Pinpoint the cell where the given text exists, returning its (X, Y) midpoint coordinate. 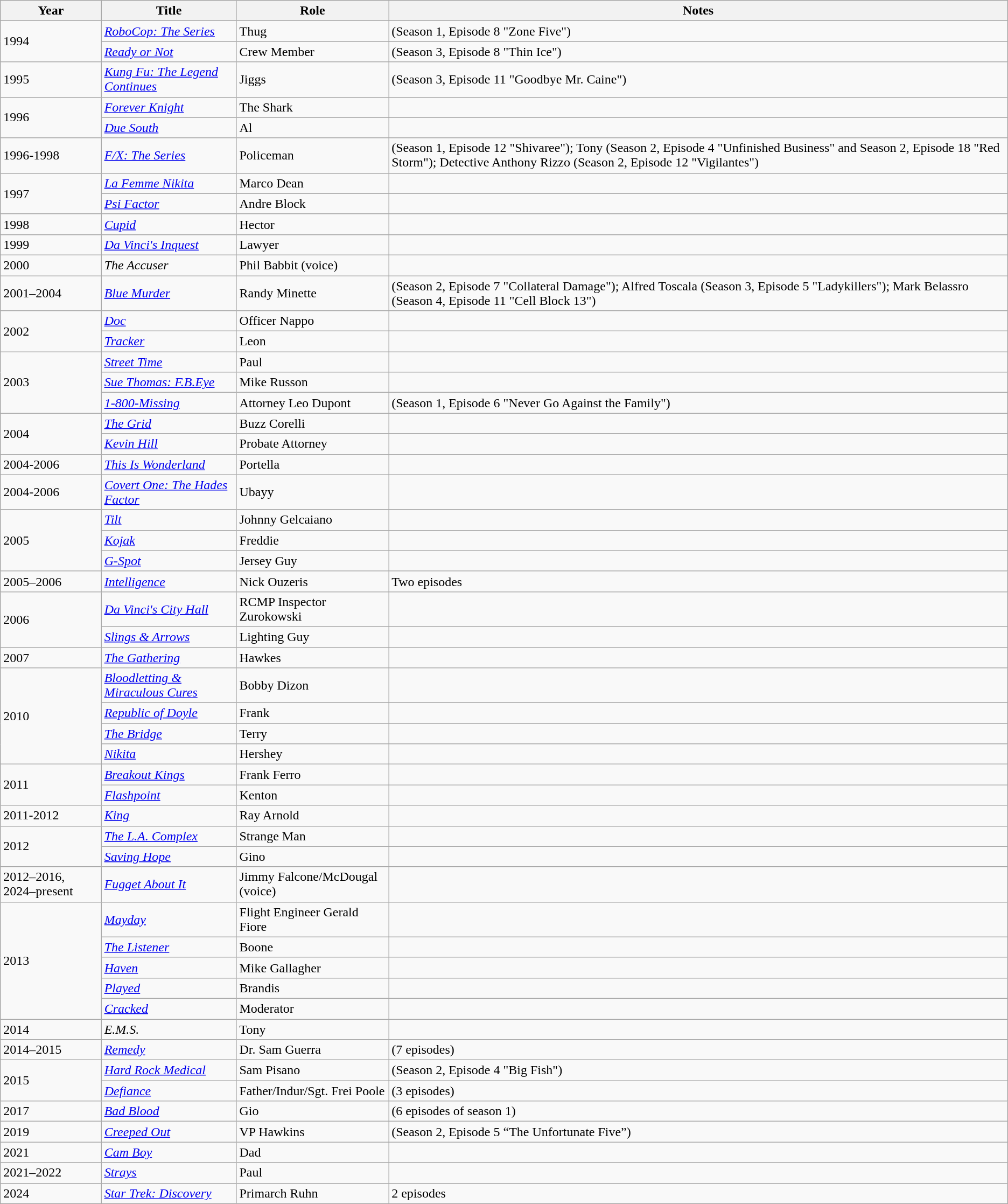
Flight Engineer Gerald Fiore (312, 919)
1999 (51, 245)
1996 (51, 117)
Probate Attorney (312, 444)
Star Trek: Discovery (169, 1193)
Lighting Guy (312, 637)
Sam Pisano (312, 1070)
VP Hawkins (312, 1132)
Jiggs (312, 80)
Defiance (169, 1091)
Primarch Ruhn (312, 1193)
The Gathering (169, 658)
Psi Factor (169, 204)
Republic of Doyle (169, 713)
The L.A. Complex (169, 836)
2010 (51, 716)
The Shark (312, 107)
Randy Minette (312, 293)
Frank Ferro (312, 775)
Cam Boy (169, 1152)
2014–2015 (51, 1050)
Tracker (169, 342)
Father/Indur/Sgt. Frei Poole (312, 1091)
2000 (51, 265)
Kung Fu: The Legend Continues (169, 80)
Policeman (312, 155)
(3 episodes) (698, 1091)
Kojak (169, 540)
RCMP Inspector Zurokowski (312, 609)
Boone (312, 947)
1996-1998 (51, 155)
(Season 3, Episode 8 "Thin Ice") (698, 52)
Forever Knight (169, 107)
Brandis (312, 988)
Moderator (312, 1008)
Street Time (169, 362)
1998 (51, 224)
Phil Babbit (voice) (312, 265)
Buzz Corelli (312, 423)
Cupid (169, 224)
Notes (698, 11)
Portella (312, 464)
Fugget About It (169, 885)
E.M.S. (169, 1029)
Ready or Not (169, 52)
Remedy (169, 1050)
(Season 3, Episode 11 "Goodbye Mr. Caine") (698, 80)
Strange Man (312, 836)
2019 (51, 1132)
2001–2004 (51, 293)
2021 (51, 1152)
Attorney Leo Dupont (312, 403)
Gino (312, 857)
2004 (51, 434)
G-Spot (169, 561)
1995 (51, 80)
Freddie (312, 540)
Cracked (169, 1008)
2006 (51, 620)
2013 (51, 960)
(7 episodes) (698, 1050)
(Season 2, Episode 5 “The Unfortunate Five”) (698, 1132)
Lawyer (312, 245)
Hawkes (312, 658)
Saving Hope (169, 857)
(6 episodes of season 1) (698, 1111)
Tilt (169, 520)
Intelligence (169, 581)
2005 (51, 540)
2021–2022 (51, 1173)
(Season 2, Episode 4 "Big Fish") (698, 1070)
2014 (51, 1029)
Year (51, 11)
Kenton (312, 795)
Hershey (312, 754)
2011 (51, 785)
Terry (312, 734)
Tony (312, 1029)
Gio (312, 1111)
Played (169, 988)
Thug (312, 31)
Jimmy Falcone/McDougal (voice) (312, 885)
Role (312, 11)
Hard Rock Medical (169, 1070)
Strays (169, 1173)
1997 (51, 193)
Marco Dean (312, 183)
The Grid (169, 423)
Covert One: The Hades Factor (169, 492)
Leon (312, 342)
Al (312, 128)
1994 (51, 41)
Title (169, 11)
Da Vinci's City Hall (169, 609)
2017 (51, 1111)
2012–2016, 2024–present (51, 885)
1-800-Missing (169, 403)
The Accuser (169, 265)
2012 (51, 846)
Blue Murder (169, 293)
Dr. Sam Guerra (312, 1050)
La Femme Nikita (169, 183)
Hector (312, 224)
Slings & Arrows (169, 637)
2015 (51, 1081)
2007 (51, 658)
Dad (312, 1152)
Mike Gallagher (312, 968)
2 episodes (698, 1193)
Da Vinci's Inquest (169, 245)
Nick Ouzeris (312, 581)
RoboCop: The Series (169, 31)
The Listener (169, 947)
Flashpoint (169, 795)
2024 (51, 1193)
Sue Thomas: F.B.Eye (169, 382)
Officer Nappo (312, 321)
Jersey Guy (312, 561)
Johnny Gelcaiano (312, 520)
Breakout Kings (169, 775)
Mike Russon (312, 382)
2002 (51, 331)
Due South (169, 128)
Bloodletting & Miraculous Cures (169, 685)
Mayday (169, 919)
2011-2012 (51, 816)
F/X: The Series (169, 155)
Frank (312, 713)
Bobby Dizon (312, 685)
(Season 1, Episode 6 "Never Go Against the Family") (698, 403)
2005–2006 (51, 581)
Two episodes (698, 581)
King (169, 816)
Andre Block (312, 204)
Kevin Hill (169, 444)
Ray Arnold (312, 816)
Nikita (169, 754)
Ubayy (312, 492)
Haven (169, 968)
Crew Member (312, 52)
Bad Blood (169, 1111)
The Bridge (169, 734)
Doc (169, 321)
This Is Wonderland (169, 464)
(Season 1, Episode 8 "Zone Five") (698, 31)
(Season 2, Episode 7 "Collateral Damage"); Alfred Toscala (Season 3, Episode 5 "Ladykillers"); Mark Belassro (Season 4, Episode 11 "Cell Block 13") (698, 293)
2003 (51, 382)
Creeped Out (169, 1132)
